Capture the cell that displays the provided text and extract its [X, Y] central coordinate. 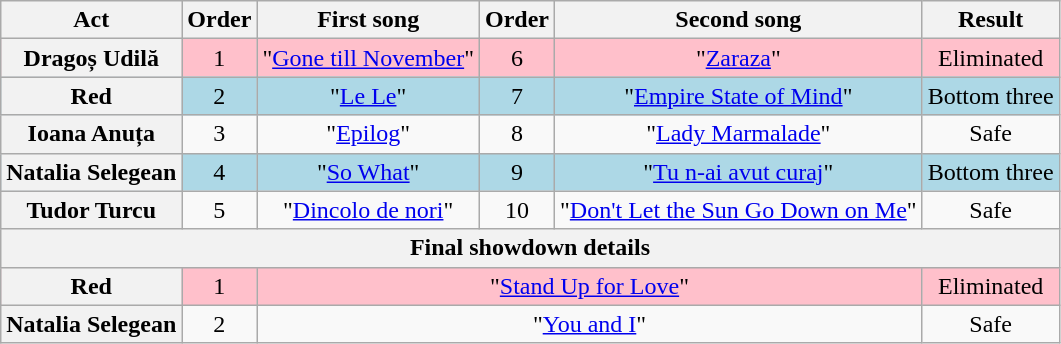
"Zaraza" [739, 58]
"Le Le" [368, 96]
Second song [739, 20]
3 [220, 134]
"You and I" [590, 324]
Dragoș Udilă [92, 58]
7 [516, 96]
Ioana Anuța [92, 134]
"Dincolo de nori" [368, 210]
9 [516, 172]
4 [220, 172]
5 [220, 210]
"Lady Marmalade" [739, 134]
"So What" [368, 172]
"Stand Up for Love" [590, 286]
Final showdown details [530, 248]
6 [516, 58]
"Gone till November" [368, 58]
"Epilog" [368, 134]
First song [368, 20]
Act [92, 20]
Tudor Turcu [92, 210]
"Tu n-ai avut curaj" [739, 172]
10 [516, 210]
"Don't Let the Sun Go Down on Me" [739, 210]
Result [990, 20]
8 [516, 134]
"Empire State of Mind" [739, 96]
